Find where the given text appears and provide that cell's center as (X, Y) coordinate. 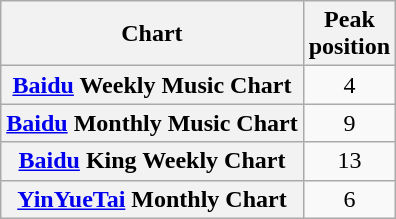
Chart (152, 34)
6 (349, 199)
Baidu King Weekly Chart (152, 161)
4 (349, 85)
9 (349, 123)
Baidu Weekly Music Chart (152, 85)
Peakposition (349, 34)
13 (349, 161)
Baidu Monthly Music Chart (152, 123)
YinYueTai Monthly Chart (152, 199)
